Identify which cell holds the provided text, then report its (x, y) central coordinate. 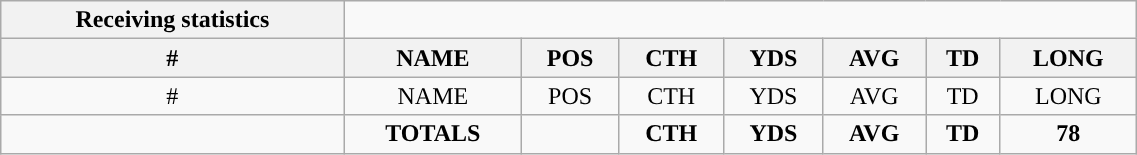
78 (1068, 134)
Receiving statistics (172, 20)
TOTALS (433, 134)
